Identify which cell holds the provided text, then report its [X, Y] central coordinate. 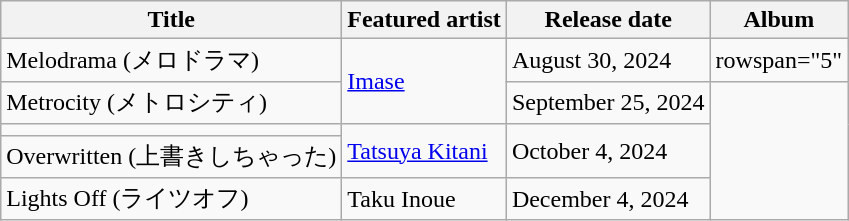
Imase [424, 82]
Lights Off (ライツオフ) [172, 200]
Title [172, 20]
Featured artist [424, 20]
Overwritten (上書きしちゃった) [172, 156]
October 4, 2024 [608, 151]
August 30, 2024 [608, 60]
September 25, 2024 [608, 102]
Tatsuya Kitani [424, 151]
Release date [608, 20]
Album [779, 20]
Taku Inoue [424, 200]
Melodrama (メロドラマ) [172, 60]
rowspan="5" [779, 60]
Metrocity (メトロシティ) [172, 102]
December 4, 2024 [608, 200]
